Pinpoint the cell where the given text exists, returning its [x, y] midpoint coordinate. 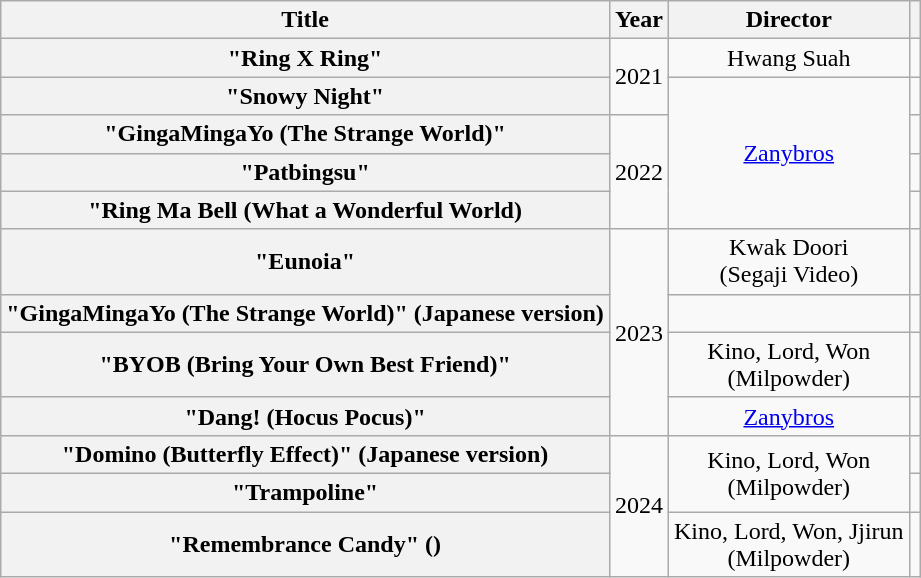
"Domino (Butterfly Effect)" (Japanese version) [306, 454]
"GingaMingaYo (The Strange World)" [306, 134]
"Ring Ma Bell (What a Wonderful World) [306, 210]
Kino, Lord, Won, Jjirun(Milpowder) [788, 544]
"Patbingsu" [306, 172]
2024 [638, 506]
"BYOB (Bring Your Own Best Friend)" [306, 364]
"Trampoline" [306, 492]
2022 [638, 172]
Year [638, 20]
"GingaMingaYo (The Strange World)" (Japanese version) [306, 313]
"Remembrance Candy" () [306, 544]
Title [306, 20]
"Eunoia" [306, 262]
2023 [638, 332]
"Ring X Ring" [306, 58]
Hwang Suah [788, 58]
"Snowy Night" [306, 96]
Kwak Doori(Segaji Video) [788, 262]
Director [788, 20]
2021 [638, 77]
"Dang! (Hocus Pocus)" [306, 416]
